Return [X, Y] of the center of cell containing provided text 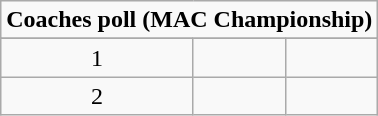
Coaches poll (MAC Championship) [190, 20]
1 [97, 58]
2 [97, 96]
